Provide the [X, Y] coordinate of the cell's center where the given text is located.  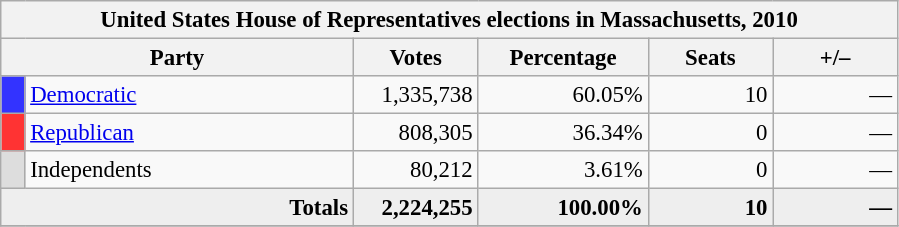
60.05% [563, 95]
36.34% [563, 133]
3.61% [563, 170]
80,212 [416, 170]
+/– [836, 58]
Totals [178, 208]
Independents [189, 170]
Percentage [563, 58]
Votes [416, 58]
808,305 [416, 133]
2,224,255 [416, 208]
100.00% [563, 208]
1,335,738 [416, 95]
Seats [710, 58]
Republican [189, 133]
United States House of Representatives elections in Massachusetts, 2010 [450, 20]
Democratic [189, 95]
Party [178, 58]
